Locate the cell with the specified text and output its (x, y) center coordinate. 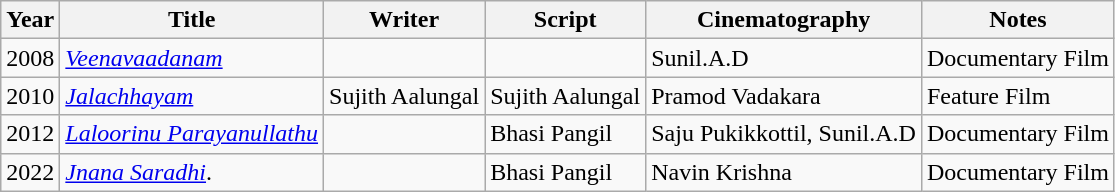
Laloorinu Parayanullathu (192, 134)
Script (566, 20)
Feature Film (1018, 96)
Sunil.A.D (784, 58)
Navin Krishna (784, 172)
Jnana Saradhi. (192, 172)
Notes (1018, 20)
2008 (30, 58)
2012 (30, 134)
Saju Pukikkottil, Sunil.A.D (784, 134)
Cinematography (784, 20)
Year (30, 20)
2022 (30, 172)
Pramod Vadakara (784, 96)
Title (192, 20)
Writer (404, 20)
Veenavaadanam (192, 58)
2010 (30, 96)
Jalachhayam (192, 96)
